Return [X, Y] of the center of cell containing provided text 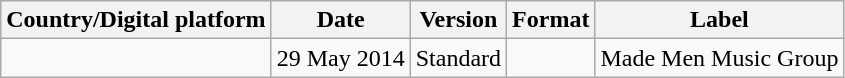
Format [551, 20]
29 May 2014 [340, 58]
Made Men Music Group [720, 58]
Version [458, 20]
Date [340, 20]
Label [720, 20]
Country/Digital platform [136, 20]
Standard [458, 58]
